For the text-containing cell, return its midpoint in (X, Y) coordinate format. 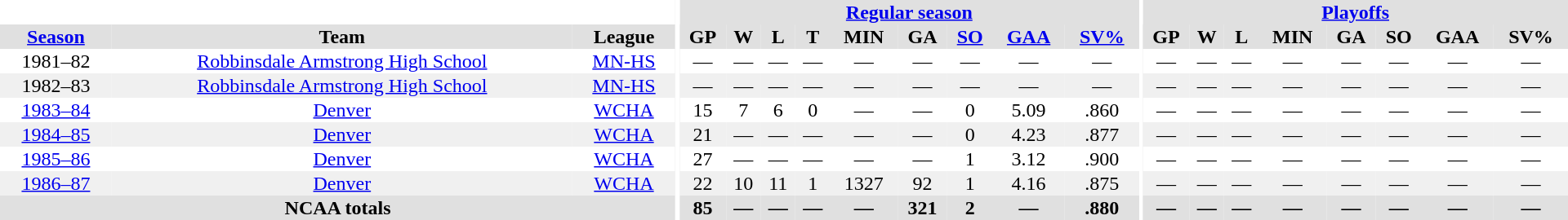
10 (743, 183)
1986–87 (56, 183)
6 (778, 110)
4.23 (1029, 134)
7 (743, 110)
85 (702, 208)
92 (923, 183)
321 (923, 208)
1981–82 (56, 61)
21 (702, 134)
1983–84 (56, 110)
Playoffs (1356, 12)
.877 (1102, 134)
1982–83 (56, 86)
27 (702, 159)
.860 (1102, 110)
T (813, 37)
11 (778, 183)
NCAA totals (338, 208)
League (624, 37)
22 (702, 183)
5.09 (1029, 110)
3.12 (1029, 159)
Season (56, 37)
1985–86 (56, 159)
Regular season (910, 12)
15 (702, 110)
.880 (1102, 208)
.875 (1102, 183)
2 (970, 208)
.900 (1102, 159)
1327 (863, 183)
4.16 (1029, 183)
1984–85 (56, 134)
Team (342, 37)
